Scan for the cell matching the given text and deliver its [X, Y] coordinate at center. 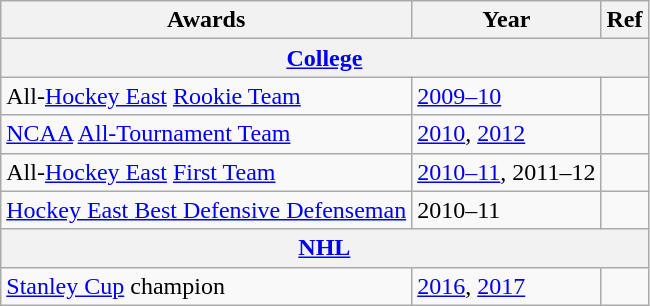
2016, 2017 [506, 286]
Ref [624, 20]
Hockey East Best Defensive Defenseman [206, 210]
All-Hockey East First Team [206, 172]
2010–11, 2011–12 [506, 172]
Awards [206, 20]
2010, 2012 [506, 134]
Stanley Cup champion [206, 286]
College [324, 58]
2010–11 [506, 210]
NCAA All-Tournament Team [206, 134]
Year [506, 20]
2009–10 [506, 96]
All-Hockey East Rookie Team [206, 96]
NHL [324, 248]
